Detect which cell encompasses the target text, then output its (x, y) center coordinate. 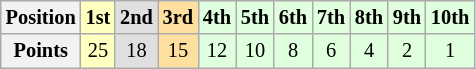
2nd (136, 17)
Position (41, 17)
2 (407, 51)
10th (450, 17)
10 (255, 51)
7th (331, 17)
15 (178, 51)
3rd (178, 17)
Points (41, 51)
8th (369, 17)
18 (136, 51)
4 (369, 51)
12 (217, 51)
25 (98, 51)
1st (98, 17)
1 (450, 51)
8 (293, 51)
6th (293, 17)
5th (255, 17)
6 (331, 51)
9th (407, 17)
4th (217, 17)
